Locate the cell with the specified text and output its [x, y] center coordinate. 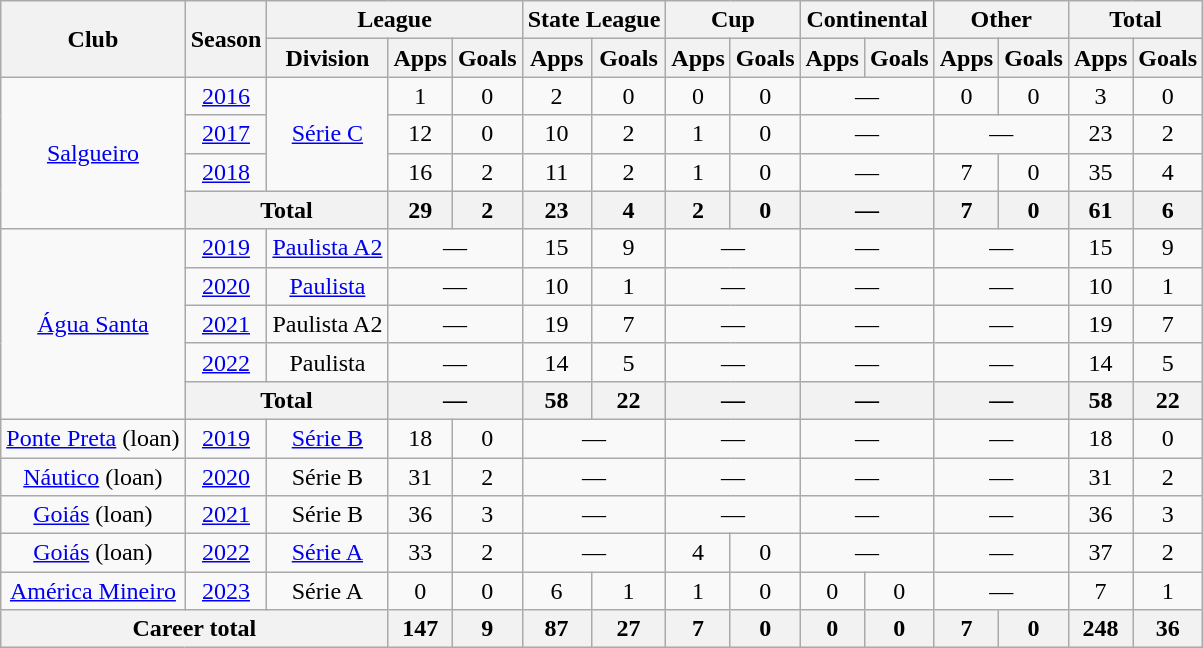
Ponte Preta (loan) [93, 438]
Continental [867, 20]
12 [420, 134]
Other [1001, 20]
248 [1100, 629]
Career total [194, 629]
Division [328, 58]
11 [556, 172]
61 [1100, 210]
Club [93, 39]
Season [226, 39]
Série C [328, 134]
América Mineiro [93, 591]
16 [420, 172]
Salgueiro [93, 153]
29 [420, 210]
Água Santa [93, 324]
State League [594, 20]
Náutico (loan) [93, 477]
League [394, 20]
147 [420, 629]
Cup [733, 20]
37 [1100, 553]
87 [556, 629]
2016 [226, 96]
35 [1100, 172]
33 [420, 553]
2018 [226, 172]
27 [628, 629]
2017 [226, 134]
2023 [226, 591]
